Capture the cell that displays the provided text and extract its [X, Y] central coordinate. 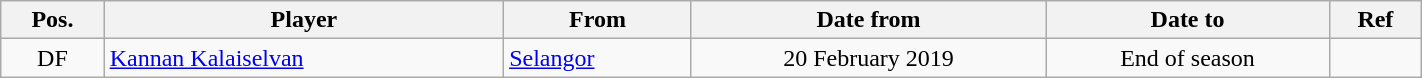
DF [52, 58]
Player [304, 20]
From [598, 20]
Date from [868, 20]
20 February 2019 [868, 58]
Selangor [598, 58]
Ref [1376, 20]
Kannan Kalaiselvan [304, 58]
End of season [1188, 58]
Date to [1188, 20]
Pos. [52, 20]
